Output the (x, y) coordinate of the center of the cell containing the given text.  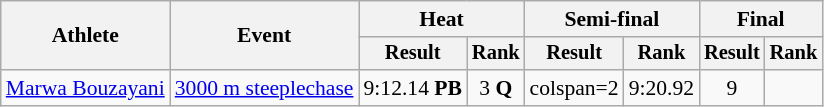
colspan=2 (574, 88)
9:20.92 (662, 88)
9:12.14 PB (412, 88)
Heat (441, 19)
9 (732, 88)
Final (760, 19)
3000 m steeplechase (264, 88)
Semi-final (612, 19)
Marwa Bouzayani (86, 88)
Event (264, 36)
Athlete (86, 36)
3 Q (496, 88)
